Detect which cell encompasses the target text, then output its (X, Y) center coordinate. 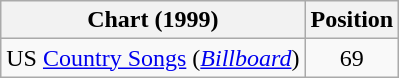
69 (352, 58)
US Country Songs (Billboard) (153, 58)
Position (352, 20)
Chart (1999) (153, 20)
